Locate the cell with the specified text and output its [x, y] center coordinate. 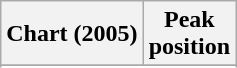
Chart (2005) [72, 34]
Peakposition [189, 34]
